Provide the (x, y) coordinate of the cell's center where the given text is located.  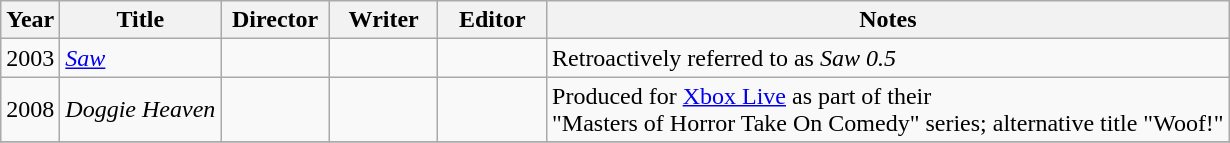
Writer (384, 20)
Year (30, 20)
Produced for Xbox Live as part of their"Masters of Horror Take On Comedy" series; alternative title "Woof!" (888, 110)
2003 (30, 58)
Retroactively referred to as Saw 0.5 (888, 58)
Editor (492, 20)
Title (140, 20)
Saw (140, 58)
2008 (30, 110)
Notes (888, 20)
Director (276, 20)
Doggie Heaven (140, 110)
